Detect which cell encompasses the target text, then output its (x, y) center coordinate. 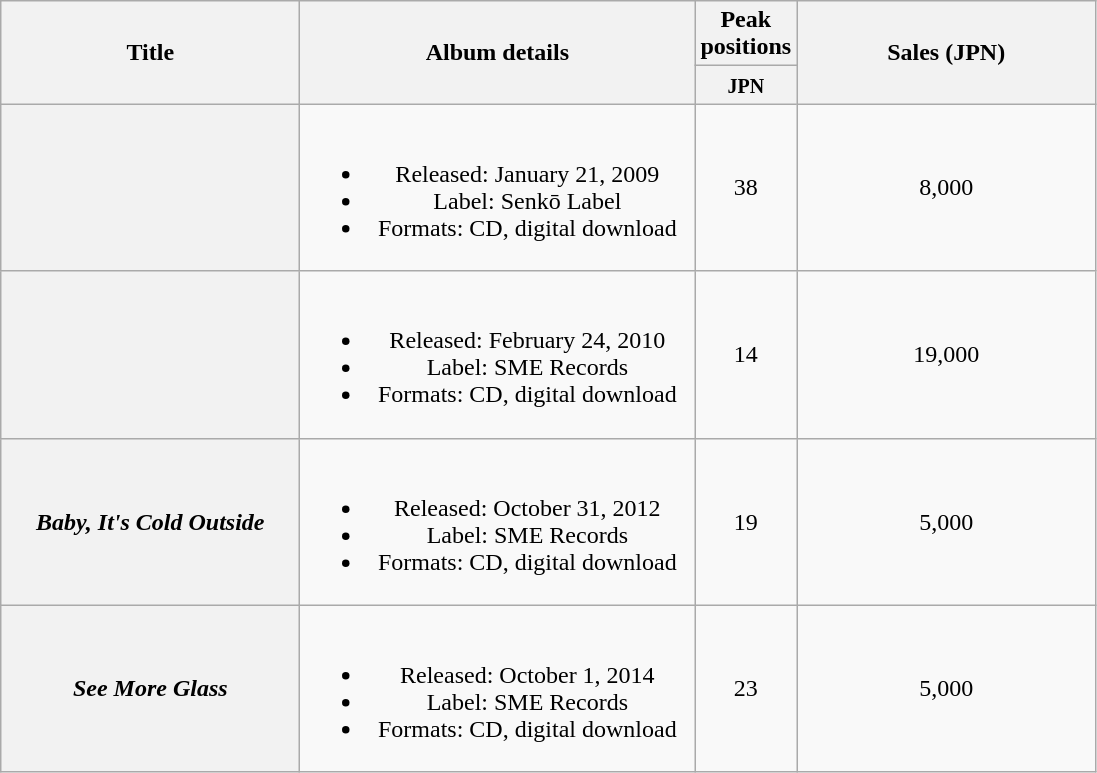
Baby, It's Cold Outside (150, 522)
8,000 (946, 188)
See More Glass (150, 688)
Released: October 31, 2012Label: SME RecordsFormats: CD, digital download (498, 522)
Sales (JPN) (946, 52)
Title (150, 52)
19 (746, 522)
Peak positions (746, 34)
JPN (746, 85)
Album details (498, 52)
Released: October 1, 2014Label: SME RecordsFormats: CD, digital download (498, 688)
Released: January 21, 2009Label: Senkō LabelFormats: CD, digital download (498, 188)
23 (746, 688)
Released: February 24, 2010Label: SME RecordsFormats: CD, digital download (498, 354)
19,000 (946, 354)
14 (746, 354)
38 (746, 188)
